Extract the (X, Y) coordinate from the center of the cell holding the provided text.  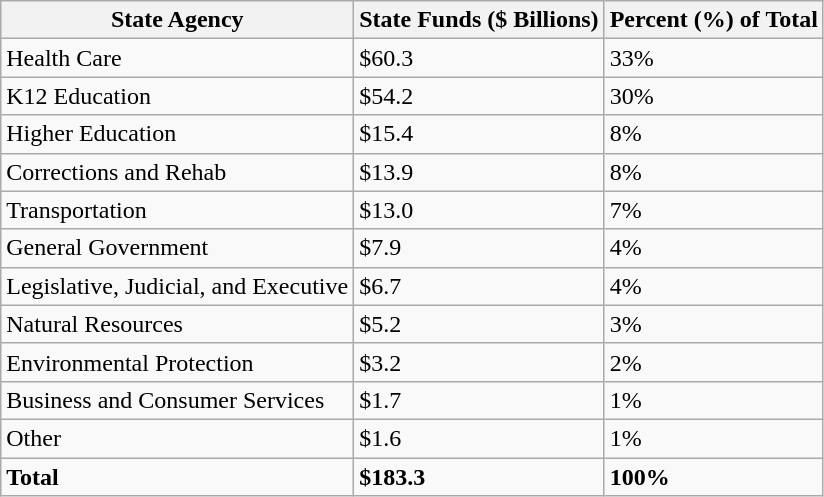
$13.9 (479, 172)
Transportation (178, 210)
33% (714, 58)
7% (714, 210)
Environmental Protection (178, 362)
2% (714, 362)
$5.2 (479, 324)
$1.7 (479, 400)
100% (714, 477)
Other (178, 438)
30% (714, 96)
Corrections and Rehab (178, 172)
K12 Education (178, 96)
$54.2 (479, 96)
$183.3 (479, 477)
Total (178, 477)
State Funds ($ Billions) (479, 20)
Percent (%) of Total (714, 20)
State Agency (178, 20)
$3.2 (479, 362)
General Government (178, 248)
3% (714, 324)
Health Care (178, 58)
$1.6 (479, 438)
Legislative, Judicial, and Executive (178, 286)
Natural Resources (178, 324)
$13.0 (479, 210)
Business and Consumer Services (178, 400)
$60.3 (479, 58)
$15.4 (479, 134)
$6.7 (479, 286)
$7.9 (479, 248)
Higher Education (178, 134)
